Locate the cell with the specified text and output its [X, Y] center coordinate. 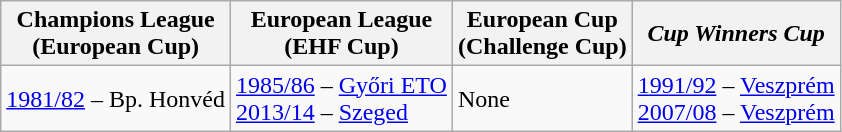
European League(EHF Cup) [341, 34]
None [542, 98]
1985/86 – Győri ETO2013/14 – Szeged [341, 98]
1981/82 – Bp. Honvéd [116, 98]
1991/92 – Veszprém2007/08 – Veszprém [736, 98]
Cup Winners Cup [736, 34]
European Cup(Challenge Cup) [542, 34]
Champions League(European Cup) [116, 34]
